From the cell containing the given text, extract its center point as [x, y] coordinate. 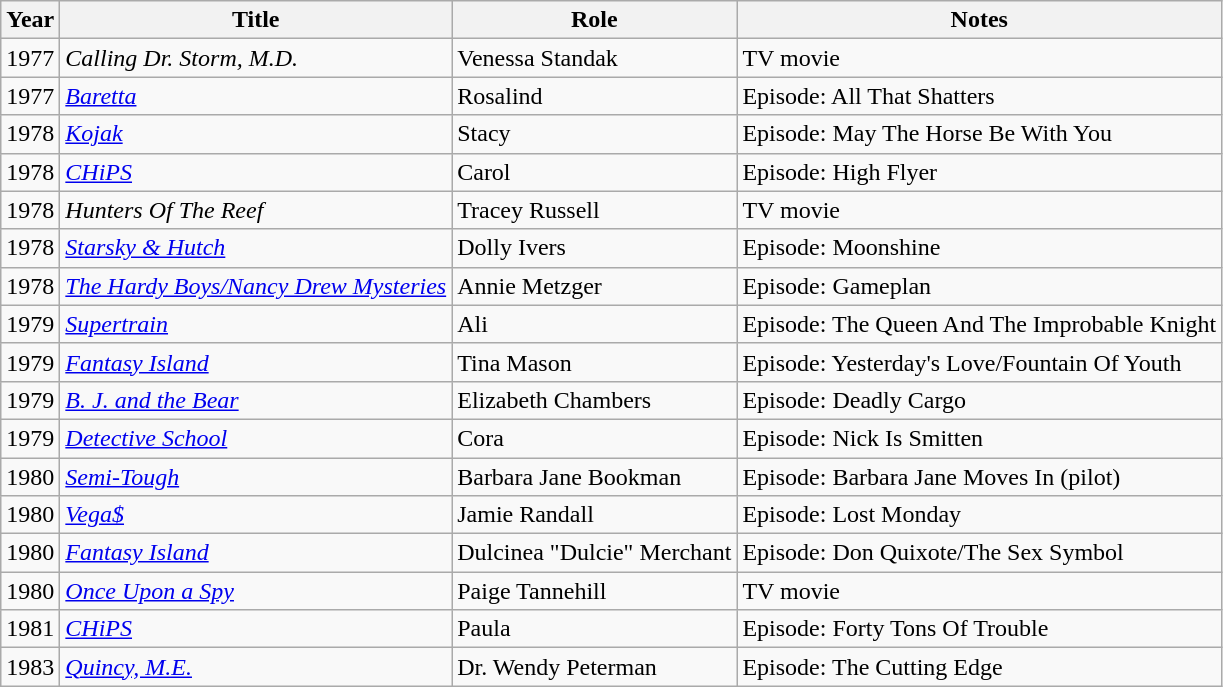
Episode: Lost Monday [980, 515]
Rosalind [594, 96]
Ali [594, 324]
Elizabeth Chambers [594, 400]
Episode: High Flyer [980, 172]
Once Upon a Spy [256, 591]
Episode: Deadly Cargo [980, 400]
Carol [594, 172]
Dolly Ivers [594, 248]
Supertrain [256, 324]
Semi-Tough [256, 477]
Title [256, 20]
Dulcinea "Dulcie" Merchant [594, 553]
Vega$ [256, 515]
Cora [594, 438]
Quincy, M.E. [256, 667]
Episode: Gameplan [980, 286]
Paula [594, 629]
Year [30, 20]
Episode: Barbara Jane Moves In (pilot) [980, 477]
Barbara Jane Bookman [594, 477]
Jamie Randall [594, 515]
The Hardy Boys/Nancy Drew Mysteries [256, 286]
Episode: Don Quixote/The Sex Symbol [980, 553]
Dr. Wendy Peterman [594, 667]
Starsky & Hutch [256, 248]
Episode: The Cutting Edge [980, 667]
Tracey Russell [594, 210]
Episode: The Queen And The Improbable Knight [980, 324]
1983 [30, 667]
Tina Mason [594, 362]
Paige Tannehill [594, 591]
Episode: Forty Tons Of Trouble [980, 629]
Venessa Standak [594, 58]
Episode: Yesterday's Love/Fountain Of Youth [980, 362]
Detective School [256, 438]
Episode: All That Shatters [980, 96]
B. J. and the Bear [256, 400]
1981 [30, 629]
Annie Metzger [594, 286]
Episode: Moonshine [980, 248]
Episode: Nick Is Smitten [980, 438]
Hunters Of The Reef [256, 210]
Stacy [594, 134]
Episode: May The Horse Be With You [980, 134]
Notes [980, 20]
Calling Dr. Storm, M.D. [256, 58]
Kojak [256, 134]
Baretta [256, 96]
Role [594, 20]
